Output the [X, Y] coordinate of the center of the cell containing the given text.  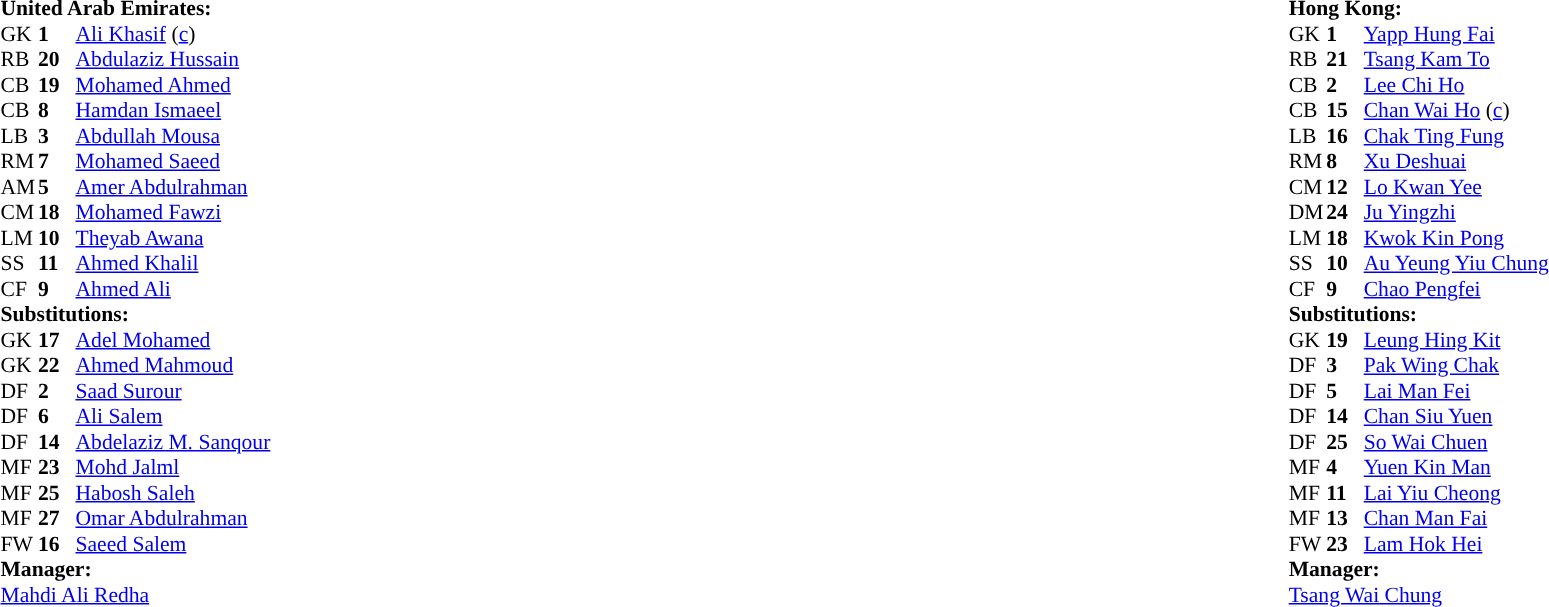
Omar Abdulrahman [174, 519]
Chak Ting Fung [1456, 136]
Yuen Kin Man [1456, 467]
22 [57, 365]
Kwok Kin Pong [1456, 238]
13 [1345, 519]
Saeed Salem [174, 544]
12 [1345, 187]
Ahmed Mahmoud [174, 365]
Leung Hing Kit [1456, 340]
Chao Pengfei [1456, 289]
Abdulaziz Hussain [174, 59]
Lai Yiu Cheong [1456, 493]
Habosh Saleh [174, 493]
Ahmed Ali [174, 289]
Xu Deshuai [1456, 161]
27 [57, 519]
Yapp Hung Fai [1456, 34]
Saad Surour [174, 391]
Ju Yingzhi [1456, 213]
Theyab Awana [174, 238]
Abdelaziz M. Sanqour [174, 442]
DM [1308, 213]
Mohd Jalml [174, 467]
Au Yeung Yiu Chung [1456, 263]
20 [57, 59]
Mohamed Ahmed [174, 85]
4 [1345, 467]
Chan Wai Ho (c) [1456, 111]
Chan Man Fai [1456, 519]
24 [1345, 213]
21 [1345, 59]
Mohamed Saeed [174, 161]
Ali Khasif (c) [174, 34]
Ali Salem [174, 417]
Tsang Kam To [1456, 59]
Amer Abdulrahman [174, 187]
15 [1345, 111]
Lee Chi Ho [1456, 85]
Lo Kwan Yee [1456, 187]
7 [57, 161]
6 [57, 417]
So Wai Chuen [1456, 442]
Lai Man Fei [1456, 391]
Pak Wing Chak [1456, 365]
Chan Siu Yuen [1456, 417]
Ahmed Khalil [174, 263]
Abdullah Mousa [174, 136]
Mohamed Fawzi [174, 213]
17 [57, 340]
Adel Mohamed [174, 340]
AM [19, 187]
Hamdan Ismaeel [174, 111]
Lam Hok Hei [1456, 544]
